Pinpoint the cell where the given text exists, returning its [x, y] midpoint coordinate. 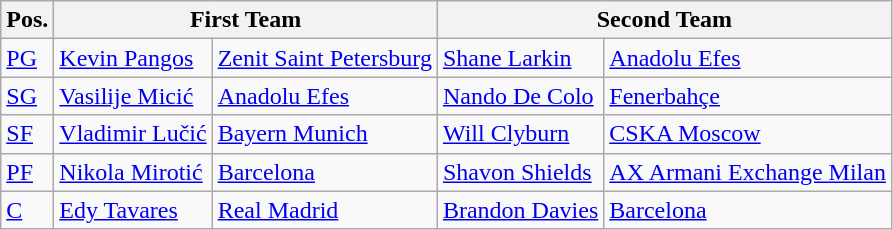
Pos. [28, 20]
Kevin Pangos [133, 58]
Brandon Davies [520, 210]
Bayern Munich [324, 134]
Will Clyburn [520, 134]
First Team [246, 20]
SF [28, 134]
Vladimir Lučić [133, 134]
Edy Tavares [133, 210]
C [28, 210]
Nando De Colo [520, 96]
CSKA Moscow [748, 134]
Vasilije Micić [133, 96]
Second Team [664, 20]
Shane Larkin [520, 58]
Real Madrid [324, 210]
Fenerbahçe [748, 96]
Shavon Shields [520, 172]
PF [28, 172]
PG [28, 58]
Zenit Saint Petersburg [324, 58]
SG [28, 96]
Nikola Mirotić [133, 172]
AX Armani Exchange Milan [748, 172]
